Output the (x, y) coordinate of the center of the cell containing the given text.  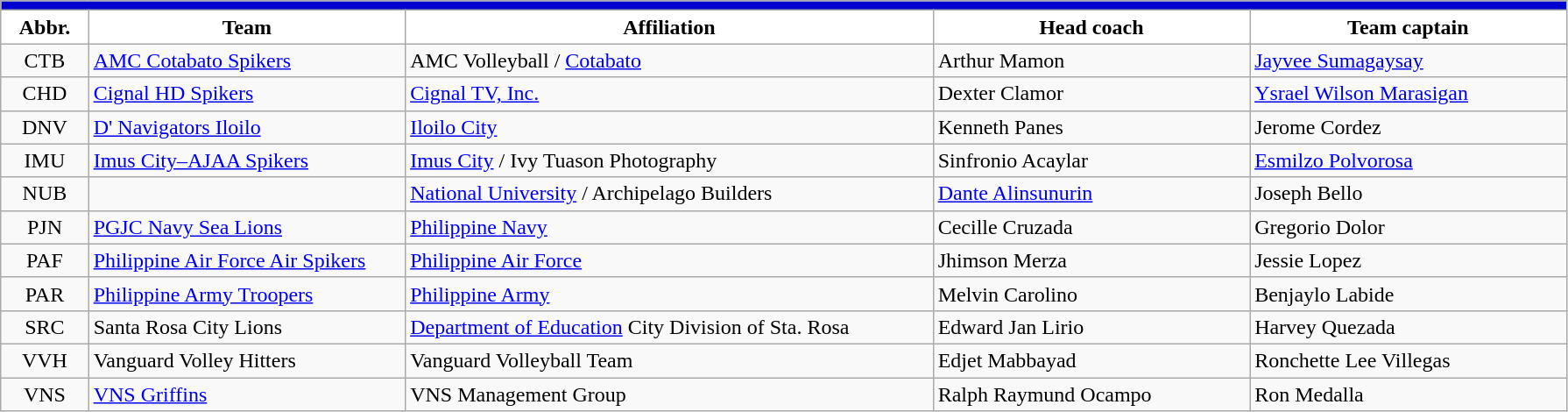
AMC Cotabato Spikers (247, 60)
Ron Medalla (1409, 394)
National University / Archipelago Builders (669, 194)
Benjaylo Labide (1409, 294)
Harvey Quezada (1409, 327)
Cecille Cruzada (1091, 227)
Santa Rosa City Lions (247, 327)
IMU (45, 160)
Cignal TV, Inc. (669, 94)
Gregorio Dolor (1409, 227)
Team captain (1409, 27)
Head coach (1091, 27)
Philippine Navy (669, 227)
Vanguard Volley Hitters (247, 360)
D' Navigators Iloilo (247, 127)
Iloilo City (669, 127)
CHD (45, 94)
Ronchette Lee Villegas (1409, 360)
VNS Griffins (247, 394)
Jayvee Sumagaysay (1409, 60)
Philippine Army (669, 294)
SRC (45, 327)
Sinfronio Acaylar (1091, 160)
Affiliation (669, 27)
Ralph Raymund Ocampo (1091, 394)
Edward Jan Lirio (1091, 327)
PJN (45, 227)
Jerome Cordez (1409, 127)
Department of Education City Division of Sta. Rosa (669, 327)
Arthur Mamon (1091, 60)
DNV (45, 127)
PGJC Navy Sea Lions (247, 227)
Edjet Mabbayad (1091, 360)
Philippine Army Troopers (247, 294)
Kenneth Panes (1091, 127)
Cignal HD Spikers (247, 94)
Jessie Lopez (1409, 260)
VVH (45, 360)
VNS Management Group (669, 394)
Philippine Air Force (669, 260)
PAR (45, 294)
Jhimson Merza (1091, 260)
Joseph Bello (1409, 194)
Dante Alinsunurin (1091, 194)
Imus City–AJAA Spikers (247, 160)
Team (247, 27)
Dexter Clamor (1091, 94)
Melvin Carolino (1091, 294)
Vanguard Volleyball Team (669, 360)
Imus City / Ivy Tuason Photography (669, 160)
CTB (45, 60)
NUB (45, 194)
Philippine Air Force Air Spikers (247, 260)
PAF (45, 260)
Esmilzo Polvorosa (1409, 160)
Abbr. (45, 27)
VNS (45, 394)
AMC Volleyball / Cotabato (669, 60)
Ysrael Wilson Marasigan (1409, 94)
